Locate the cell with the specified text and output its [X, Y] center coordinate. 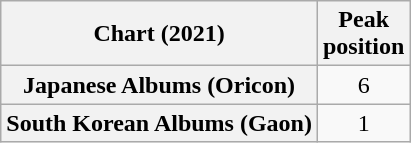
South Korean Albums (Gaon) [160, 123]
1 [363, 123]
Peakposition [363, 34]
6 [363, 85]
Japanese Albums (Oricon) [160, 85]
Chart (2021) [160, 34]
